Detect which cell encompasses the target text, then output its [X, Y] center coordinate. 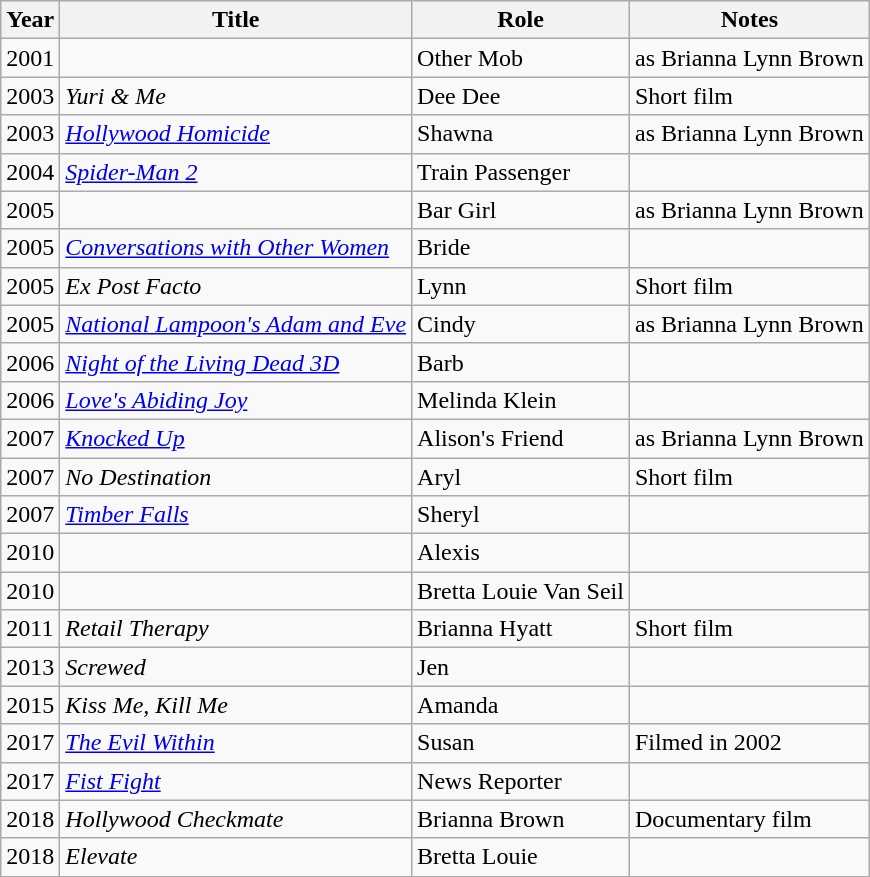
Title [236, 20]
2013 [30, 667]
Melinda Klein [521, 400]
Alison's Friend [521, 438]
Retail Therapy [236, 629]
Susan [521, 743]
Lynn [521, 286]
Sheryl [521, 515]
Fist Fight [236, 781]
Bar Girl [521, 210]
Night of the Living Dead 3D [236, 362]
2004 [30, 172]
Brianna Brown [521, 819]
Bride [521, 248]
Ex Post Facto [236, 286]
Train Passenger [521, 172]
Role [521, 20]
Documentary film [749, 819]
Other Mob [521, 58]
Cindy [521, 324]
2011 [30, 629]
Bretta Louie [521, 857]
Jen [521, 667]
Filmed in 2002 [749, 743]
Screwed [236, 667]
Year [30, 20]
National Lampoon's Adam and Eve [236, 324]
Hollywood Checkmate [236, 819]
Shawna [521, 134]
Amanda [521, 705]
The Evil Within [236, 743]
Bretta Louie Van Seil [521, 591]
No Destination [236, 477]
Timber Falls [236, 515]
2001 [30, 58]
Yuri & Me [236, 96]
2015 [30, 705]
Alexis [521, 553]
Elevate [236, 857]
Love's Abiding Joy [236, 400]
Spider-Man 2 [236, 172]
Kiss Me, Kill Me [236, 705]
Barb [521, 362]
Notes [749, 20]
Hollywood Homicide [236, 134]
Dee Dee [521, 96]
Conversations with Other Women [236, 248]
Brianna Hyatt [521, 629]
News Reporter [521, 781]
Aryl [521, 477]
Knocked Up [236, 438]
